Return [X, Y] of the center of cell containing provided text 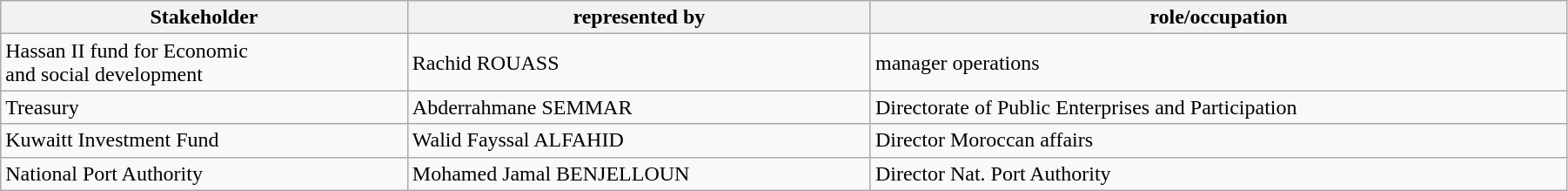
Directorate of Public Enterprises and Participation [1218, 107]
Rachid ROUASS [639, 63]
represented by [639, 17]
Director Nat. Port Authority [1218, 174]
manager operations [1218, 63]
Hassan II fund for Economicand social development [204, 63]
Kuwaitt Investment Fund [204, 140]
Treasury [204, 107]
Mohamed Jamal BENJELLOUN [639, 174]
Walid Fayssal ALFAHID [639, 140]
National Port Authority [204, 174]
Stakeholder [204, 17]
Director Moroccan affairs [1218, 140]
Abderrahmane SEMMAR [639, 107]
role/occupation [1218, 17]
